Scan for the cell matching the given text and deliver its (X, Y) coordinate at center. 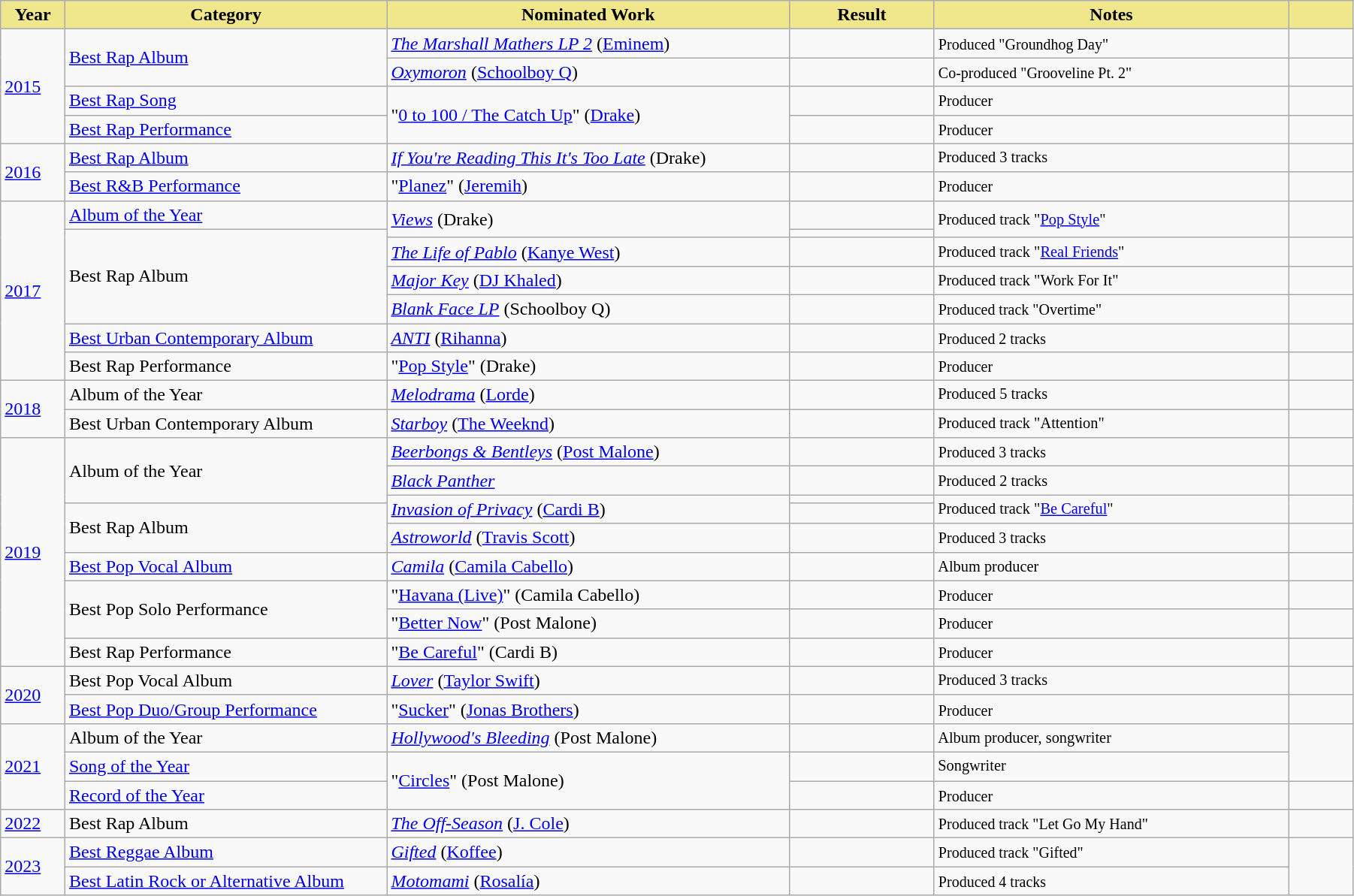
"Pop Style" (Drake) (588, 367)
Produced track "Pop Style" (1111, 219)
Album producer, songwriter (1111, 738)
Produced track "Be Careful" (1111, 509)
"Sucker" (Jonas Brothers) (588, 709)
ANTI (Rihanna) (588, 337)
Views (Drake) (588, 219)
Category (225, 15)
"Circles" (Post Malone) (588, 780)
Produced track "Gifted" (1111, 852)
Beerbongs & Bentleys (Post Malone) (588, 452)
Produced "Groundhog Day" (1111, 44)
2016 (33, 172)
Produced track "Work For It" (1111, 280)
Produced track "Real Friends" (1111, 252)
2017 (33, 290)
The Off-Season (J. Cole) (588, 824)
Produced 4 tracks (1111, 881)
2021 (33, 766)
"Better Now" (Post Malone) (588, 623)
"Planez" (Jeremih) (588, 186)
The Marshall Mathers LP 2 (Eminem) (588, 44)
Best Pop Solo Performance (225, 609)
Motomami (Rosalía) (588, 881)
Notes (1111, 15)
Major Key (DJ Khaled) (588, 280)
"0 to 100 / The Catch Up" (Drake) (588, 115)
If You're Reading This It's Too Late (Drake) (588, 158)
Song of the Year (225, 766)
Starboy (The Weeknd) (588, 424)
2019 (33, 552)
Best Reggae Album (225, 852)
Best Pop Duo/Group Performance (225, 709)
"Be Careful" (Cardi B) (588, 652)
Produced 5 tracks (1111, 395)
Record of the Year (225, 795)
Oxymoron (Schoolboy Q) (588, 72)
2023 (33, 867)
2020 (33, 695)
2015 (33, 86)
Produced track "Attention" (1111, 424)
Hollywood's Bleeding (Post Malone) (588, 738)
The Life of Pablo (Kanye West) (588, 252)
Black Panther (588, 481)
Best Rap Song (225, 101)
Best R&B Performance (225, 186)
Camila (Camila Cabello) (588, 566)
Astroworld (Travis Scott) (588, 538)
Result (863, 15)
Produced track "Overtime" (1111, 309)
Lover (Taylor Swift) (588, 680)
2022 (33, 824)
Co-produced "Grooveline Pt. 2" (1111, 72)
Nominated Work (588, 15)
Produced track "Let Go My Hand" (1111, 824)
Best Latin Rock or Alternative Album (225, 881)
Year (33, 15)
2018 (33, 409)
Melodrama (Lorde) (588, 395)
Gifted (Koffee) (588, 852)
"Havana (Live)" (Camila Cabello) (588, 595)
Blank Face LP (Schoolboy Q) (588, 309)
Album producer (1111, 566)
Songwriter (1111, 766)
Invasion of Privacy (Cardi B) (588, 509)
